Provide the (x, y) coordinate of the cell's center where the given text is located.  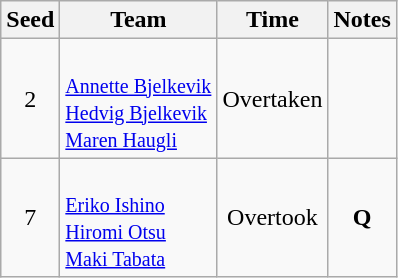
7 (30, 218)
Seed (30, 20)
Eriko IshinoHiromi OtsuMaki Tabata (138, 218)
Annette BjelkevikHedvig BjelkevikMaren Haugli (138, 98)
Time (272, 20)
Team (138, 20)
Q (362, 218)
2 (30, 98)
Overtaken (272, 98)
Overtook (272, 218)
Notes (362, 20)
